From the cell containing the given text, extract its center point as (x, y) coordinate. 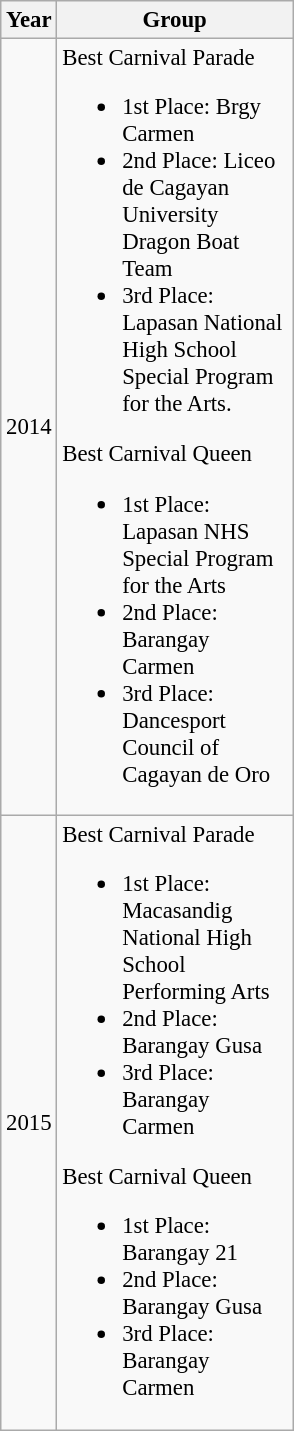
2014 (29, 428)
Year (29, 20)
2015 (29, 1122)
Group (175, 20)
